Identify which cell holds the provided text, then report its (x, y) central coordinate. 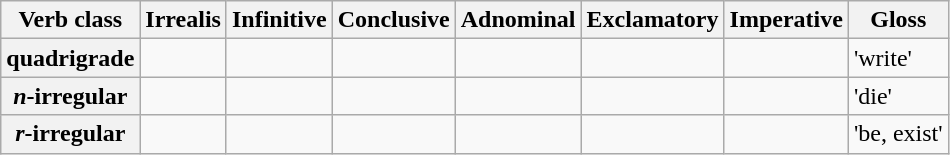
'write' (898, 58)
Gloss (898, 20)
Infinitive (279, 20)
'be, exist' (898, 134)
Verb class (70, 20)
Irrealis (184, 20)
Imperative (786, 20)
r-irregular (70, 134)
Adnominal (518, 20)
'die' (898, 96)
Conclusive (394, 20)
n-irregular (70, 96)
Exclamatory (652, 20)
quadrigrade (70, 58)
